From the cell containing the given text, extract its center point as [X, Y] coordinate. 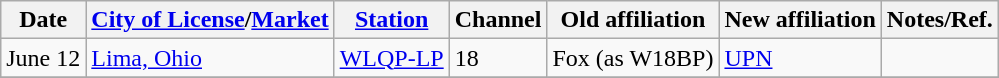
City of License/Market [210, 20]
18 [498, 58]
Date [44, 20]
Notes/Ref. [940, 20]
UPN [800, 58]
Channel [498, 20]
New affiliation [800, 20]
Lima, Ohio [210, 58]
Fox (as W18BP) [633, 58]
June 12 [44, 58]
WLQP-LP [392, 58]
Old affiliation [633, 20]
Station [392, 20]
